Extract the [x, y] coordinate from the center of the cell holding the provided text.  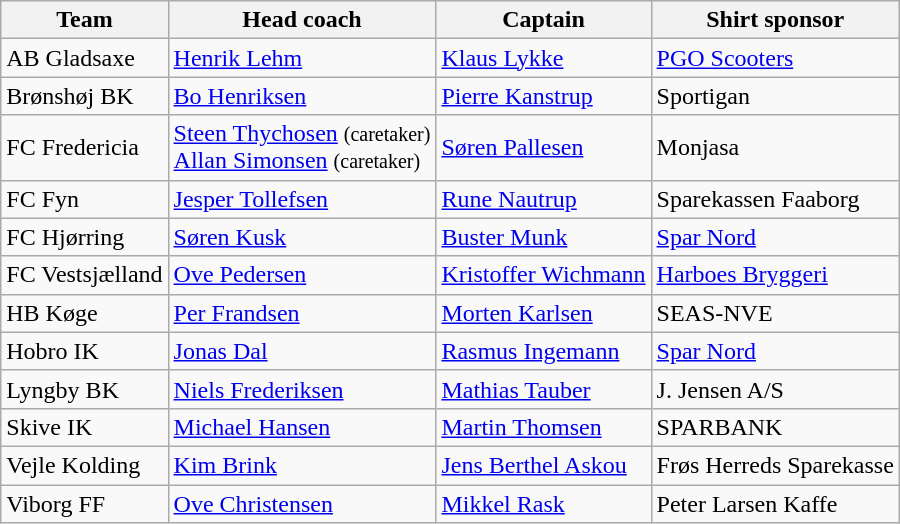
Rasmus Ingemann [544, 351]
Team [84, 20]
Hobro IK [84, 351]
Kim Brink [302, 465]
Henrik Lehm [302, 58]
Ove Pedersen [302, 275]
AB Gladsaxe [84, 58]
SPARBANK [775, 427]
Mathias Tauber [544, 389]
Kristoffer Wichmann [544, 275]
HB Køge [84, 313]
FC Fredericia [84, 148]
FC Hjørring [84, 237]
FC Fyn [84, 199]
Klaus Lykke [544, 58]
Mikkel Rask [544, 503]
Monjasa [775, 148]
Sparekassen Faaborg [775, 199]
Sportigan [775, 96]
Ove Christensen [302, 503]
Søren Kusk [302, 237]
Morten Karlsen [544, 313]
Martin Thomsen [544, 427]
Skive IK [84, 427]
PGO Scooters [775, 58]
Brønshøj BK [84, 96]
Harboes Bryggeri [775, 275]
FC Vestsjælland [84, 275]
Buster Munk [544, 237]
Head coach [302, 20]
Peter Larsen Kaffe [775, 503]
Jonas Dal [302, 351]
Niels Frederiksen [302, 389]
Per Frandsen [302, 313]
SEAS-NVE [775, 313]
Captain [544, 20]
Viborg FF [84, 503]
Michael Hansen [302, 427]
Rune Nautrup [544, 199]
Vejle Kolding [84, 465]
J. Jensen A/S [775, 389]
Pierre Kanstrup [544, 96]
Søren Pallesen [544, 148]
Jesper Tollefsen [302, 199]
Steen Thychosen (caretaker) Allan Simonsen (caretaker) [302, 148]
Shirt sponsor [775, 20]
Frøs Herreds Sparekasse [775, 465]
Jens Berthel Askou [544, 465]
Bo Henriksen [302, 96]
Lyngby BK [84, 389]
